Provide the (X, Y) coordinate of the cell's center where the given text is located.  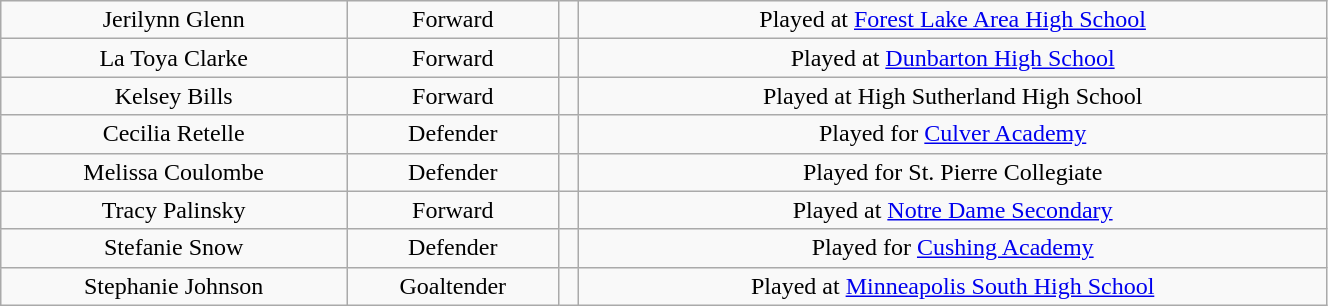
Tracy Palinsky (174, 210)
Played at Notre Dame Secondary (953, 210)
Goaltender (453, 286)
Cecilia Retelle (174, 134)
Played for Cushing Academy (953, 248)
Played at Minneapolis South High School (953, 286)
Played at High Sutherland High School (953, 96)
Stephanie Johnson (174, 286)
Played at Forest Lake Area High School (953, 20)
La Toya Clarke (174, 58)
Kelsey Bills (174, 96)
Played for St. Pierre Collegiate (953, 172)
Stefanie Snow (174, 248)
Played at Dunbarton High School (953, 58)
Melissa Coulombe (174, 172)
Played for Culver Academy (953, 134)
Jerilynn Glenn (174, 20)
